Find where the given text appears and provide that cell's center as (X, Y) coordinate. 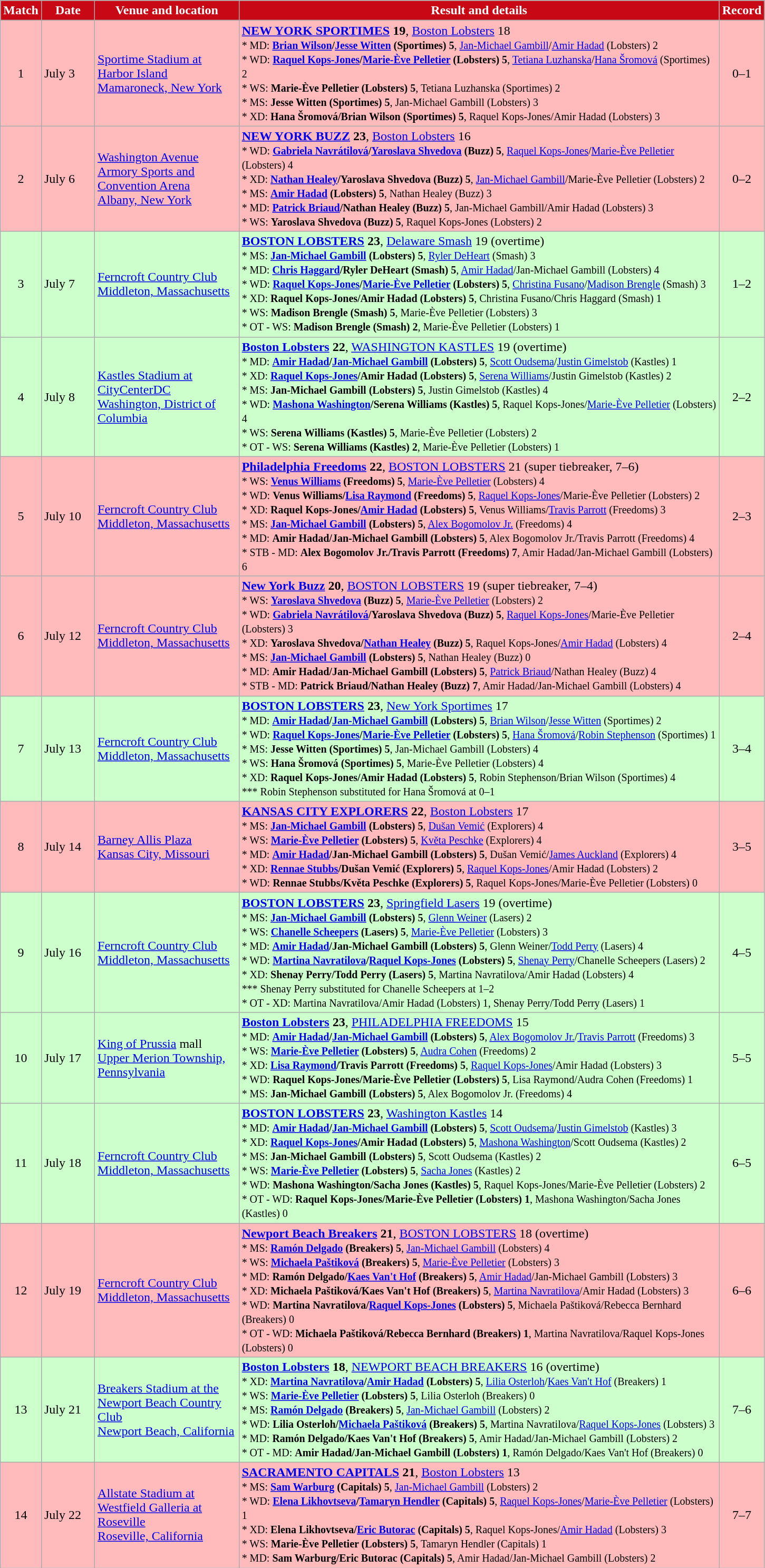
1–2 (742, 284)
July 7 (67, 284)
Venue and location (167, 11)
July 22 (67, 1515)
6–6 (742, 1290)
July 8 (67, 396)
7–6 (742, 1410)
2–4 (742, 636)
2–2 (742, 396)
13 (21, 1410)
4 (21, 396)
King of Prussia mallUpper Merion Township, Pennsylvania (167, 1057)
July 13 (67, 748)
5 (21, 517)
3 (21, 284)
3–5 (742, 846)
5–5 (742, 1057)
July 16 (67, 952)
12 (21, 1290)
9 (21, 952)
0–2 (742, 179)
Barney Allis PlazaKansas City, Missouri (167, 846)
July 19 (67, 1290)
Washington Avenue Armory Sports and Convention ArenaAlbany, New York (167, 179)
4–5 (742, 952)
7 (21, 748)
Breakers Stadium at the Newport Beach Country ClubNewport Beach, California (167, 1410)
0–1 (742, 73)
July 12 (67, 636)
Allstate Stadium at Westfield Galleria at RosevilleRoseville, California (167, 1515)
8 (21, 846)
6–5 (742, 1163)
Date (67, 11)
7–7 (742, 1515)
July 3 (67, 73)
Sportime Stadium at Harbor IslandMamaroneck, New York (167, 73)
Kastles Stadium at CityCenterDCWashington, District of Columbia (167, 396)
3–4 (742, 748)
Record (742, 11)
July 18 (67, 1163)
6 (21, 636)
14 (21, 1515)
10 (21, 1057)
July 10 (67, 517)
2–3 (742, 517)
11 (21, 1163)
July 21 (67, 1410)
July 6 (67, 179)
July 14 (67, 846)
2 (21, 179)
1 (21, 73)
Match (21, 11)
Result and details (479, 11)
July 17 (67, 1057)
